Capture the cell that displays the provided text and extract its [X, Y] central coordinate. 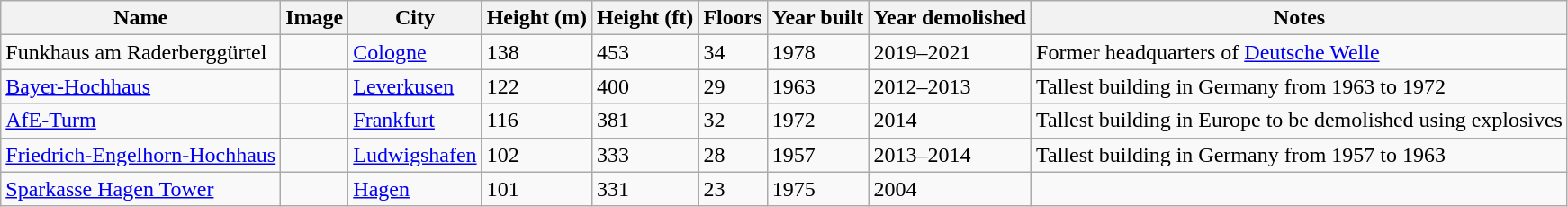
Name [140, 18]
1978 [817, 52]
Year demolished [951, 18]
Sparkasse Hagen Tower [140, 189]
Former headquarters of Deutsche Welle [1300, 52]
2019–2021 [951, 52]
28 [733, 155]
Ludwigshafen [415, 155]
AfE-Turm [140, 121]
Tallest building in Germany from 1957 to 1963 [1300, 155]
Hagen [415, 189]
Funkhaus am Raderberggürtel [140, 52]
400 [644, 86]
102 [536, 155]
116 [536, 121]
2012–2013 [951, 86]
Bayer-Hochhaus [140, 86]
32 [733, 121]
City [415, 18]
1963 [817, 86]
1957 [817, 155]
122 [536, 86]
333 [644, 155]
1975 [817, 189]
331 [644, 189]
Height (m) [536, 18]
Leverkusen [415, 86]
Frankfurt [415, 121]
Notes [1300, 18]
2004 [951, 189]
Tallest building in Europe to be demolished using explosives [1300, 121]
453 [644, 52]
Image [315, 18]
2014 [951, 121]
29 [733, 86]
2013–2014 [951, 155]
138 [536, 52]
23 [733, 189]
34 [733, 52]
Height (ft) [644, 18]
1972 [817, 121]
Cologne [415, 52]
101 [536, 189]
381 [644, 121]
Floors [733, 18]
Year built [817, 18]
Tallest building in Germany from 1963 to 1972 [1300, 86]
Friedrich-Engelhorn-Hochhaus [140, 155]
